Locate the cell with the specified text and output its (X, Y) center coordinate. 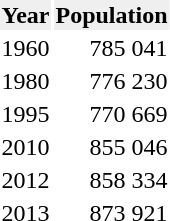
2012 (26, 180)
770 669 (112, 114)
1960 (26, 48)
855 046 (112, 147)
785 041 (112, 48)
Population (112, 15)
2010 (26, 147)
1980 (26, 81)
1995 (26, 114)
Year (26, 15)
776 230 (112, 81)
858 334 (112, 180)
